From the cell containing the given text, extract its center point as (x, y) coordinate. 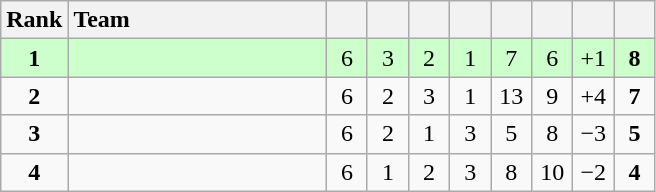
13 (512, 96)
+1 (594, 58)
+4 (594, 96)
Team (198, 20)
−2 (594, 172)
9 (552, 96)
−3 (594, 134)
10 (552, 172)
Rank (34, 20)
